Pinpoint the cell where the given text exists, returning its (X, Y) midpoint coordinate. 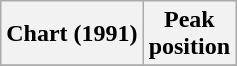
Chart (1991) (72, 34)
Peakposition (189, 34)
